Provide the (x, y) coordinate of the cell's center where the given text is located.  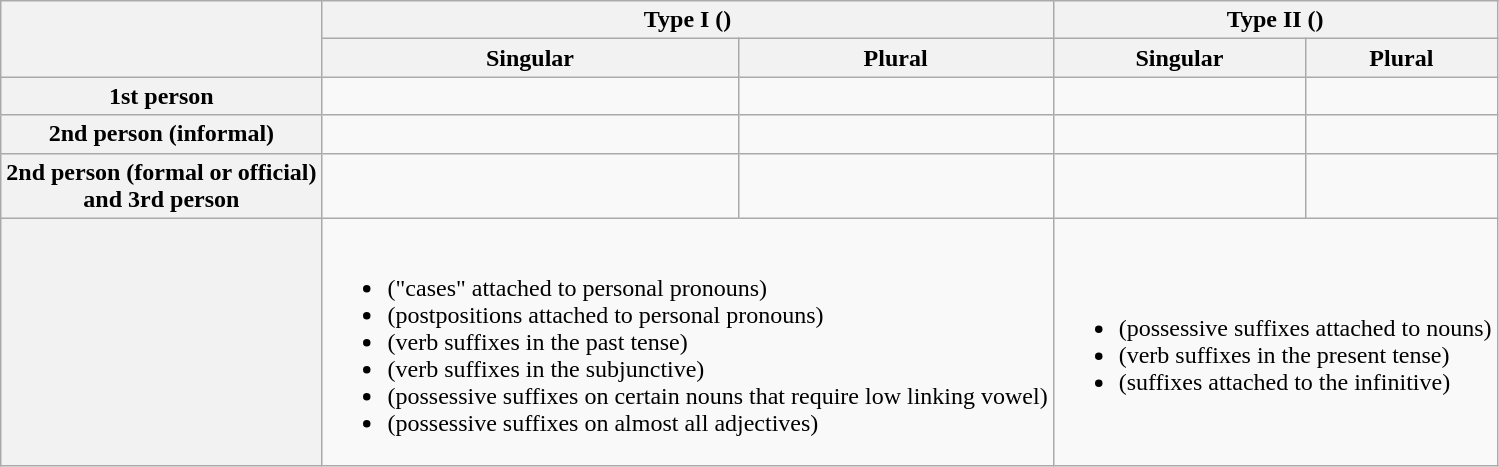
2nd person (formal or official)and 3rd person (162, 186)
1st person (162, 96)
(possessive suffixes attached to nouns) (verb suffixes in the present tense) (suffixes attached to the infinitive) (1275, 342)
Type I () (688, 20)
Type II () (1275, 20)
2nd person (informal) (162, 134)
